Locate the cell with the specified text and output its (X, Y) center coordinate. 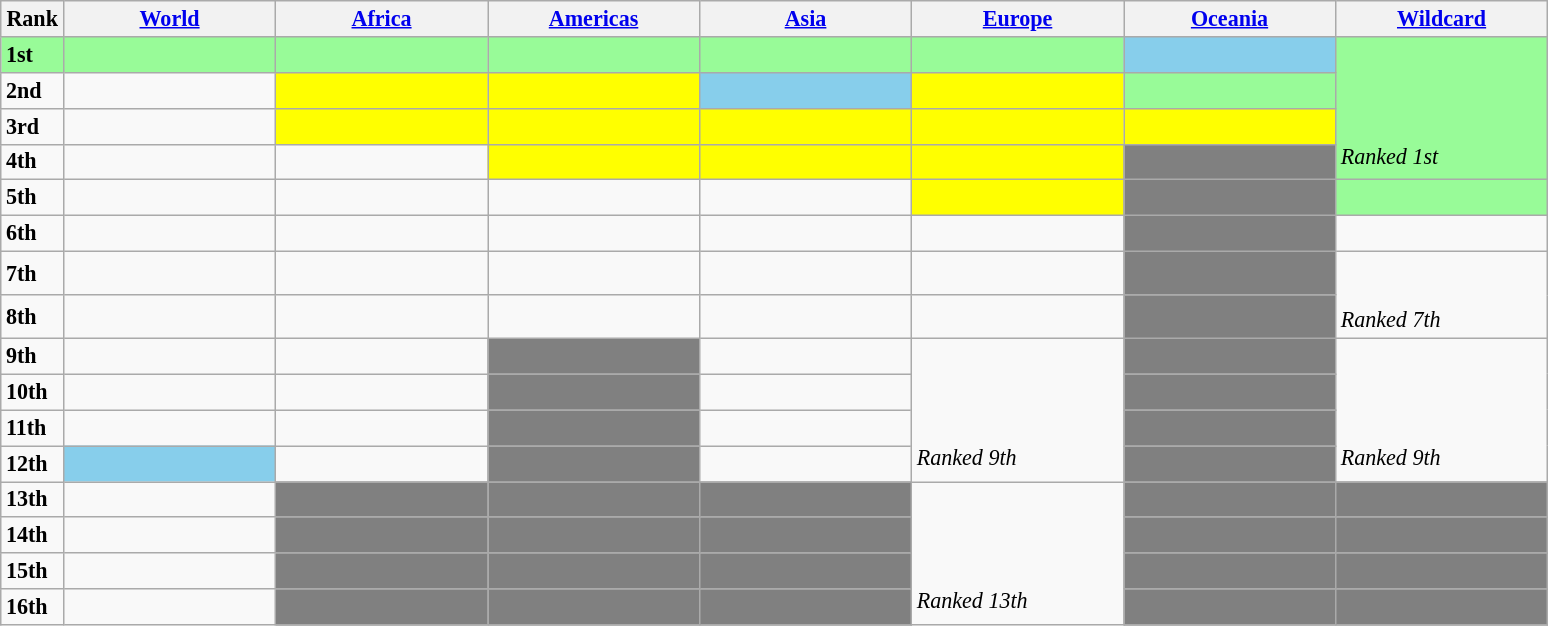
Americas (594, 18)
9th (32, 356)
Ranked 7th (1442, 294)
15th (32, 571)
World (170, 18)
7th (32, 272)
Africa (382, 18)
6th (32, 233)
Rank (32, 18)
Europe (1018, 18)
13th (32, 499)
10th (32, 392)
2nd (32, 90)
16th (32, 607)
Ranked 13th (1018, 552)
11th (32, 428)
3rd (32, 126)
4th (32, 162)
1st (32, 54)
8th (32, 316)
5th (32, 198)
Asia (806, 18)
12th (32, 463)
Wildcard (1442, 18)
Ranked 1st (1442, 108)
Oceania (1230, 18)
14th (32, 535)
